Scan for the cell matching the given text and deliver its [X, Y] coordinate at center. 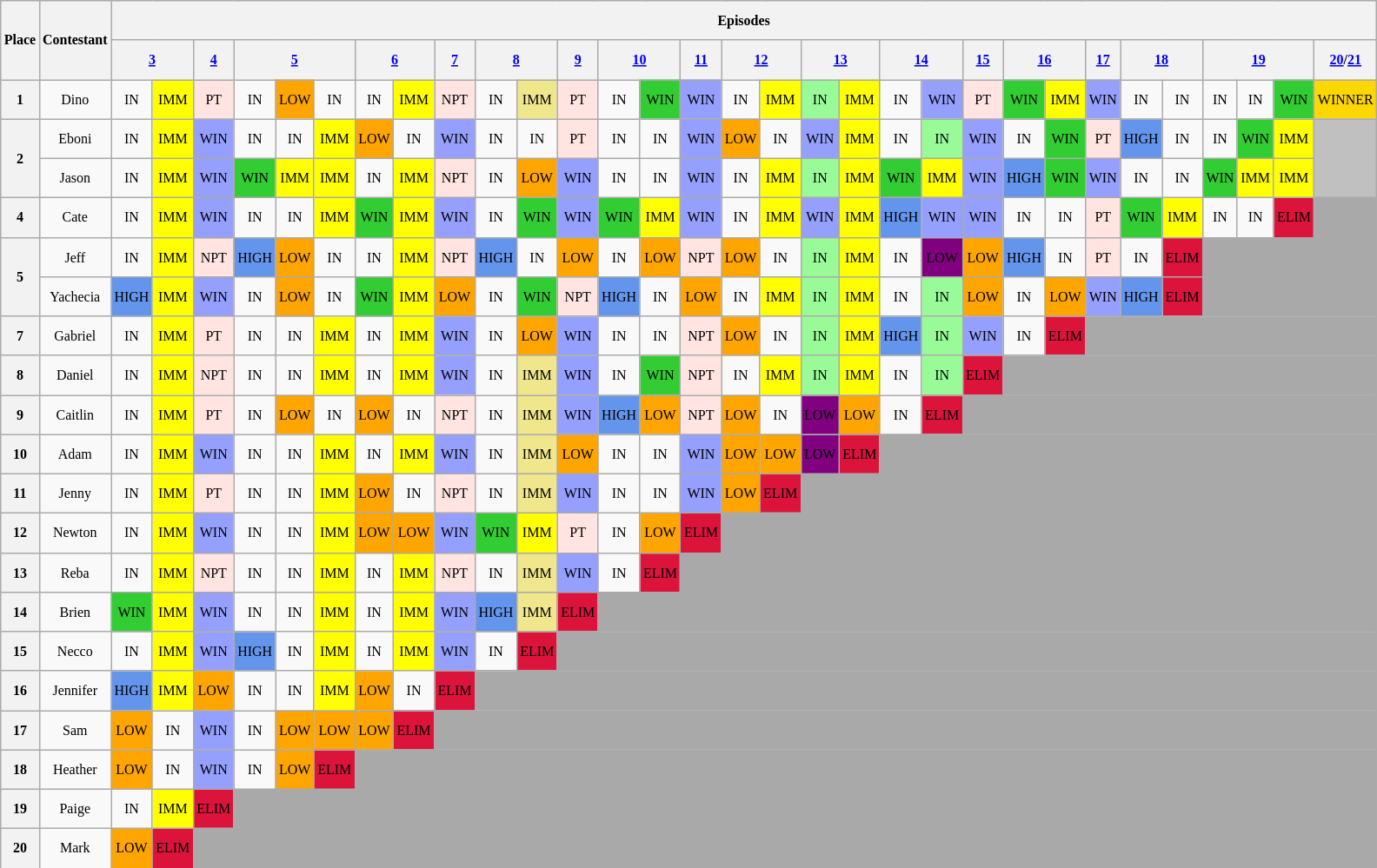
Jennifer [75, 690]
Cate [75, 217]
Mark [75, 848]
Place [20, 40]
3 [153, 59]
Adam [75, 454]
Newton [75, 532]
Caitlin [75, 414]
Reba [75, 572]
Heather [75, 770]
Gabriel [75, 335]
Paige [75, 808]
20 [20, 848]
Brien [75, 612]
Episodes [744, 19]
Necco [75, 650]
Yachecia [75, 295]
Eboni [75, 139]
Jenny [75, 494]
WINNER [1346, 99]
1 [20, 99]
20/21 [1346, 59]
Dino [75, 99]
Jason [75, 177]
2 [20, 158]
Jeff [75, 257]
Daniel [75, 375]
6 [395, 59]
Sam [75, 730]
Contestant [75, 40]
